Scan for the cell matching the given text and deliver its [X, Y] coordinate at center. 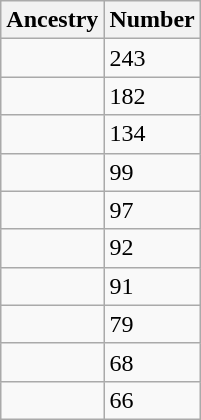
243 [152, 58]
Ancestry [52, 20]
68 [152, 362]
66 [152, 400]
134 [152, 134]
91 [152, 286]
182 [152, 96]
92 [152, 248]
97 [152, 210]
Number [152, 20]
79 [152, 324]
99 [152, 172]
